Find where the given text appears and provide that cell's center as [x, y] coordinate. 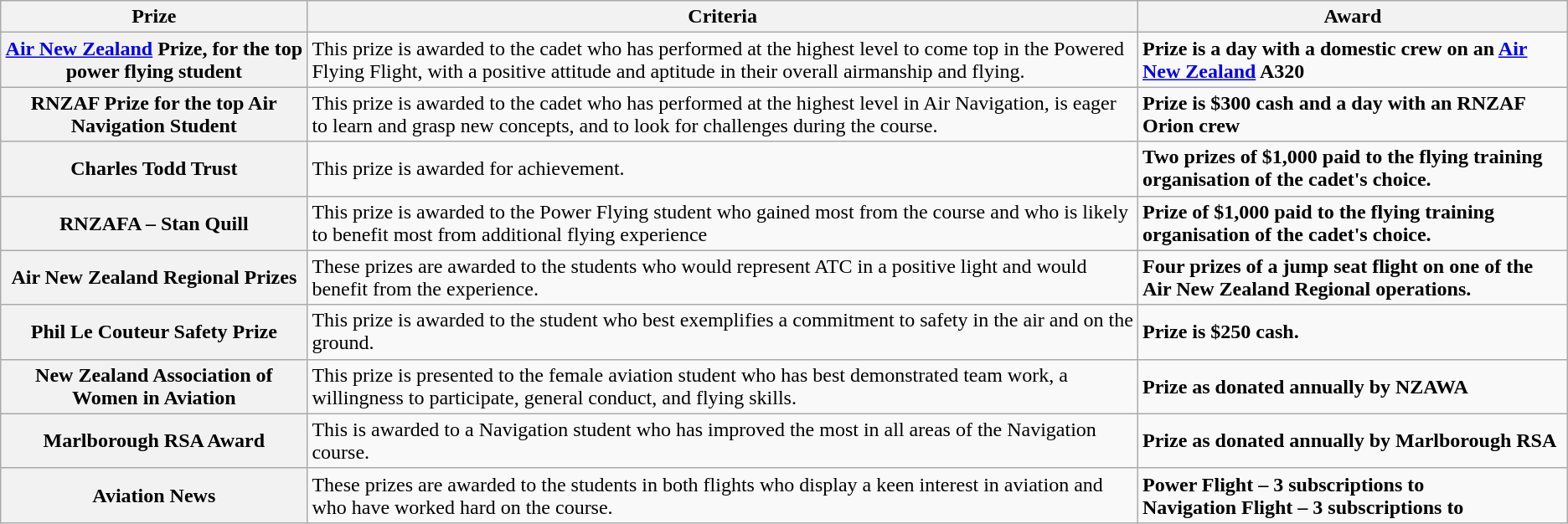
Criteria [723, 17]
This prize is awarded to the Power Flying student who gained most from the course and who is likely to benefit most from additional flying experience [723, 223]
This prize is awarded for achievement. [723, 169]
Marlborough RSA Award [154, 440]
New Zealand Association of Women in Aviation [154, 387]
Power Flight – 3 subscriptions to Navigation Flight – 3 subscriptions to [1352, 496]
Prize as donated annually by NZAWA [1352, 387]
Award [1352, 17]
Prize is $250 cash. [1352, 331]
Prize is a day with a domestic crew on an Air New Zealand A320 [1352, 60]
Air New Zealand Prize, for the top power flying student [154, 60]
This is awarded to a Navigation student who has improved the most in all areas of the Navigation course. [723, 440]
Charles Todd Trust [154, 169]
Prize is $300 cash and a day with an RNZAF Orion crew [1352, 114]
Air New Zealand Regional Prizes [154, 278]
Four prizes of a jump seat flight on one of the Air New Zealand Regional operations. [1352, 278]
This prize is awarded to the student who best exemplifies a commitment to safety in the air and on the ground. [723, 331]
Prize as donated annually by Marlborough RSA [1352, 440]
These prizes are awarded to the students who would represent ATC in a positive light and would benefit from the experience. [723, 278]
Two prizes of $1,000 paid to the flying training organisation of the cadet's choice. [1352, 169]
RNZAFA – Stan Quill [154, 223]
Phil Le Couteur Safety Prize [154, 331]
These prizes are awarded to the students in both flights who display a keen interest in aviation and who have worked hard on the course. [723, 496]
Prize of $1,000 paid to the flying training organisation of the cadet's choice. [1352, 223]
Prize [154, 17]
RNZAF Prize for the top Air Navigation Student [154, 114]
Aviation News [154, 496]
